For the text-containing cell, return its midpoint in (X, Y) coordinate format. 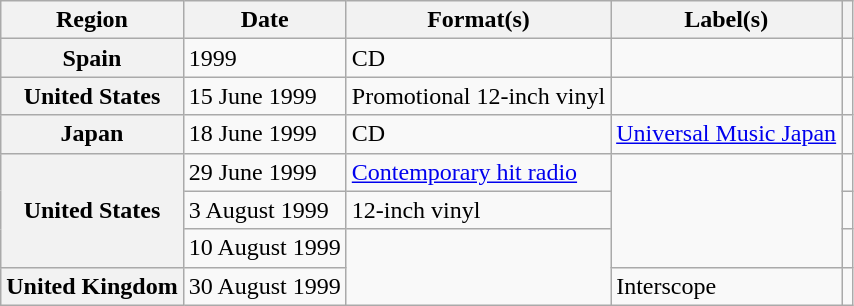
12-inch vinyl (478, 210)
18 June 1999 (264, 134)
Date (264, 20)
1999 (264, 58)
3 August 1999 (264, 210)
Universal Music Japan (726, 134)
Region (92, 20)
Label(s) (726, 20)
Format(s) (478, 20)
Spain (92, 58)
29 June 1999 (264, 172)
15 June 1999 (264, 96)
Japan (92, 134)
30 August 1999 (264, 286)
10 August 1999 (264, 248)
Interscope (726, 286)
Promotional 12-inch vinyl (478, 96)
Contemporary hit radio (478, 172)
United Kingdom (92, 286)
